Detect which cell encompasses the target text, then output its (X, Y) center coordinate. 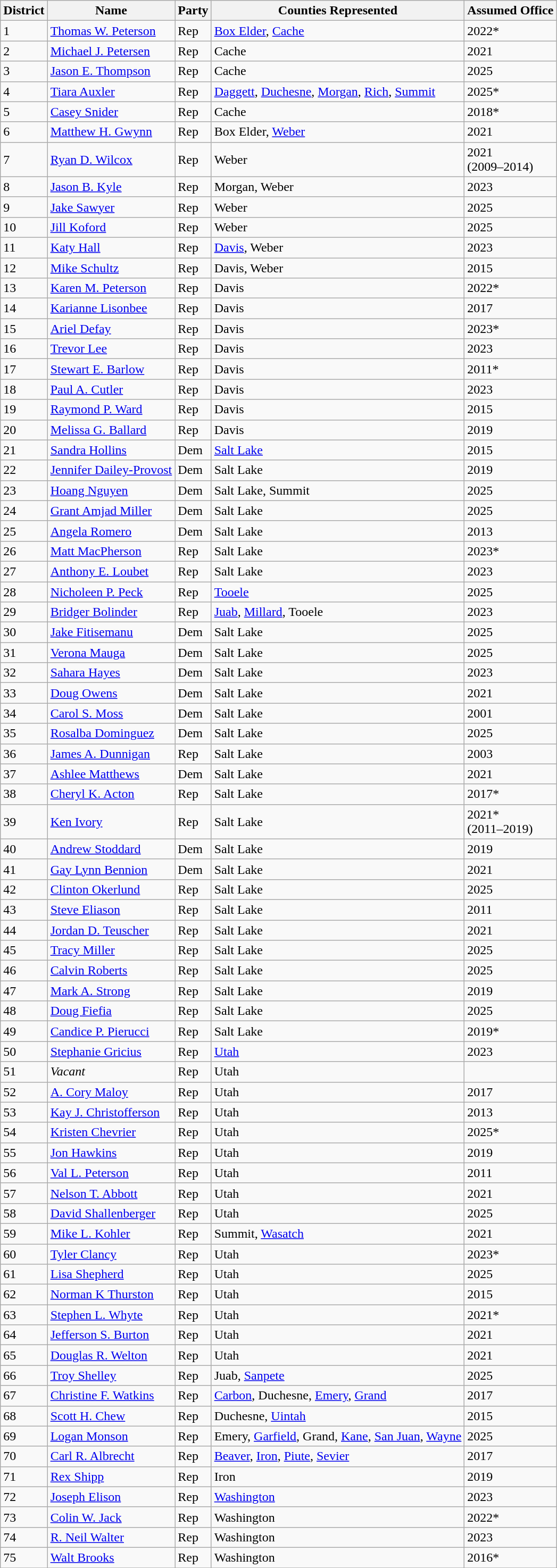
Tooele (338, 592)
9 (24, 207)
35 (24, 733)
Karen M. Peterson (111, 288)
Box Elder, Weber (338, 132)
Anthony E. Loubet (111, 571)
Ryan D. Wilcox (111, 160)
Carol S. Moss (111, 713)
Carl R. Albrecht (111, 1456)
66 (24, 1375)
Melissa G. Ballard (111, 430)
Scott H. Chew (111, 1416)
Trevor Lee (111, 349)
Carbon, Duchesne, Emery, Grand (338, 1396)
2011* (511, 369)
Raymond P. Ward (111, 410)
27 (24, 571)
Jill Koford (111, 227)
16 (24, 349)
58 (24, 1213)
Sandra Hollins (111, 450)
38 (24, 794)
Colin W. Jack (111, 1517)
Hoang Nguyen (111, 490)
Kristen Chevrier (111, 1132)
70 (24, 1456)
Iron (338, 1477)
Andrew Stoddard (111, 849)
A. Cory Maloy (111, 1092)
Ashlee Matthews (111, 774)
Thomas W. Peterson (111, 31)
39 (24, 821)
23 (24, 490)
James A. Dunnigan (111, 754)
60 (24, 1254)
19 (24, 410)
Walt Brooks (111, 1557)
49 (24, 1031)
69 (24, 1436)
Jason E. Thompson (111, 71)
Grant Amjad Miller (111, 511)
Mark A. Strong (111, 991)
40 (24, 849)
63 (24, 1315)
3 (24, 71)
Tracy Miller (111, 950)
55 (24, 1153)
Duchesne, Uintah (338, 1416)
Kay J. Christofferson (111, 1112)
12 (24, 268)
26 (24, 551)
Paul A. Cutler (111, 389)
65 (24, 1355)
20 (24, 430)
Tiara Auxler (111, 91)
Joseph Elison (111, 1497)
2021(2009–2014) (511, 160)
7 (24, 160)
Katy Hall (111, 247)
14 (24, 308)
42 (24, 889)
51 (24, 1072)
57 (24, 1193)
Matthew H. Gwynn (111, 132)
48 (24, 1011)
Jake Fitisemanu (111, 632)
13 (24, 288)
Beaver, Iron, Piute, Sevier (338, 1456)
Ken Ivory (111, 821)
10 (24, 227)
30 (24, 632)
Douglas R. Welton (111, 1355)
Michael J. Petersen (111, 51)
Ariel Defay (111, 329)
Stewart E. Barlow (111, 369)
Christine F. Watkins (111, 1396)
Mike Schultz (111, 268)
R. Neil Walter (111, 1537)
61 (24, 1274)
33 (24, 693)
Jake Sawyer (111, 207)
Verona Mauga (111, 653)
52 (24, 1092)
2016* (511, 1557)
Matt MacPherson (111, 551)
43 (24, 910)
Tyler Clancy (111, 1254)
Lisa Shepherd (111, 1274)
25 (24, 531)
15 (24, 329)
Doug Owens (111, 693)
Bridger Bolinder (111, 612)
Counties Represented (338, 11)
Val L. Peterson (111, 1173)
8 (24, 187)
Sahara Hayes (111, 673)
18 (24, 389)
11 (24, 247)
2019* (511, 1031)
Doug Fiefia (111, 1011)
67 (24, 1396)
47 (24, 991)
54 (24, 1132)
73 (24, 1517)
Candice P. Pierucci (111, 1031)
Jon Hawkins (111, 1153)
Angela Romero (111, 531)
Casey Snider (111, 112)
Rosalba Dominguez (111, 733)
David Shallenberger (111, 1213)
Box Elder, Cache (338, 31)
53 (24, 1112)
Clinton Okerlund (111, 889)
Nicholeen P. Peck (111, 592)
Party (193, 11)
46 (24, 971)
2003 (511, 754)
62 (24, 1295)
Logan Monson (111, 1436)
Assumed Office (511, 11)
Troy Shelley (111, 1375)
Calvin Roberts (111, 971)
74 (24, 1537)
32 (24, 673)
Vacant (111, 1072)
Jason B. Kyle (111, 187)
2021* (511, 1315)
6 (24, 132)
45 (24, 950)
Norman K Thurston (111, 1295)
Stephanie Gricius (111, 1052)
Summit, Wasatch (338, 1233)
5 (24, 112)
Emery, Garfield, Grand, Kane, San Juan, Wayne (338, 1436)
36 (24, 754)
31 (24, 653)
68 (24, 1416)
22 (24, 470)
2017* (511, 794)
Juab, Millard, Tooele (338, 612)
34 (24, 713)
72 (24, 1497)
Mike L. Kohler (111, 1233)
4 (24, 91)
Name (111, 11)
Morgan, Weber (338, 187)
Stephen L. Whyte (111, 1315)
64 (24, 1335)
2001 (511, 713)
50 (24, 1052)
District (24, 11)
Jordan D. Teuscher (111, 930)
2 (24, 51)
44 (24, 930)
29 (24, 612)
Juab, Sanpete (338, 1375)
Salt Lake, Summit (338, 490)
Steve Eliason (111, 910)
Daggett, Duchesne, Morgan, Rich, Summit (338, 91)
Gay Lynn Bennion (111, 869)
41 (24, 869)
2018* (511, 112)
75 (24, 1557)
59 (24, 1233)
21 (24, 450)
Karianne Lisonbee (111, 308)
28 (24, 592)
Nelson T. Abbott (111, 1193)
71 (24, 1477)
37 (24, 774)
24 (24, 511)
Cheryl K. Acton (111, 794)
Rex Shipp (111, 1477)
Jennifer Dailey-Provost (111, 470)
2021*(2011–2019) (511, 821)
56 (24, 1173)
Jefferson S. Burton (111, 1335)
17 (24, 369)
1 (24, 31)
